Return the [X, Y] coordinate for the center point of the cell that contains the specified text.  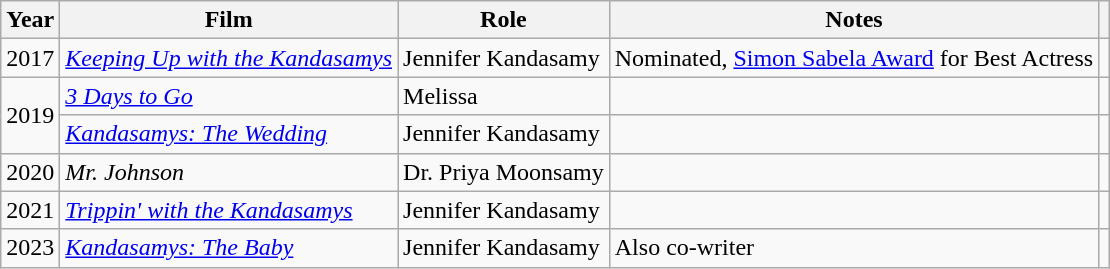
Notes [854, 20]
2023 [30, 248]
Keeping Up with the Kandasamys [229, 58]
Trippin' with the Kandasamys [229, 210]
Also co-writer [854, 248]
2020 [30, 172]
Role [504, 20]
Mr. Johnson [229, 172]
2021 [30, 210]
2017 [30, 58]
Kandasamys: The Wedding [229, 134]
Film [229, 20]
Dr. Priya Moonsamy [504, 172]
Kandasamys: The Baby [229, 248]
Nominated, Simon Sabela Award for Best Actress [854, 58]
Melissa [504, 96]
3 Days to Go [229, 96]
2019 [30, 115]
Year [30, 20]
